Locate the cell with the specified text and output its [x, y] center coordinate. 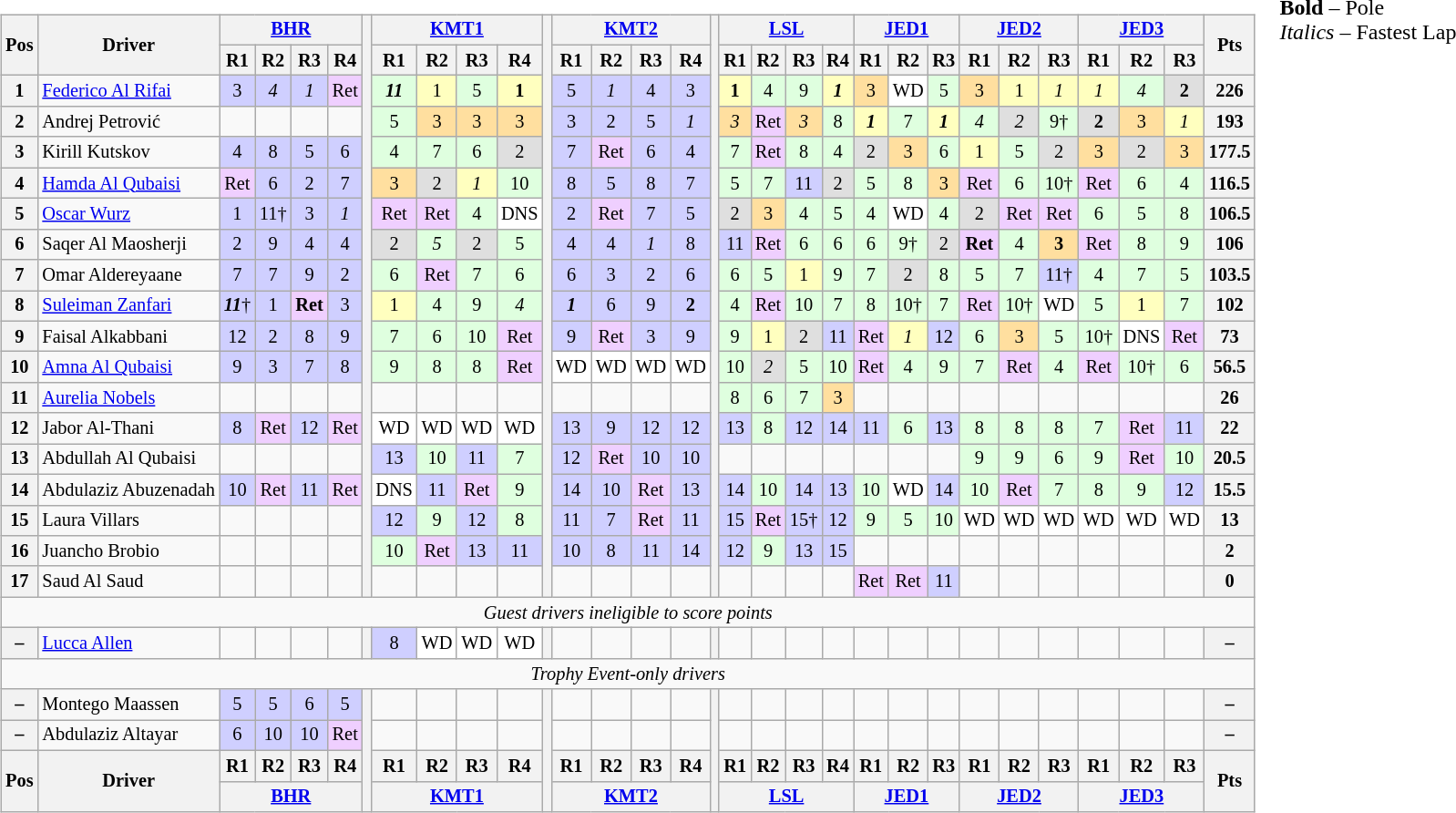
73 [1230, 336]
Aurelia Nobels [128, 398]
Faisal Alkabbani [128, 336]
Trophy Event-only drivers [628, 674]
106.5 [1230, 214]
20.5 [1230, 459]
116.5 [1230, 183]
26 [1230, 398]
Abdulaziz Abuzenadah [128, 489]
Oscar Wurz [128, 214]
Guest drivers ineligible to score points [628, 612]
Montego Maassen [128, 705]
Saqer Al Maosherji [128, 244]
Andrej Petrović [128, 122]
Abdullah Al Qubaisi [128, 459]
15† [804, 520]
226 [1230, 91]
Juancho Brobio [128, 551]
Saud Al Saud [128, 581]
22 [1230, 428]
15.5 [1230, 489]
0 [1230, 581]
Omar Aldereyaane [128, 275]
56.5 [1230, 367]
Amna Al Qubaisi [128, 367]
Kirill Kutskov [128, 152]
16 [19, 551]
Hamda Al Qubaisi [128, 183]
Lucca Allen [128, 643]
Abdulaziz Altayar [128, 736]
Jabor Al-Thani [128, 428]
Laura Villars [128, 520]
177.5 [1230, 152]
102 [1230, 306]
17 [19, 581]
103.5 [1230, 275]
Federico Al Rifai [128, 91]
106 [1230, 244]
193 [1230, 122]
Suleiman Zanfari [128, 306]
